Search for the cell housing the specified text and yield its (X, Y) center coordinate. 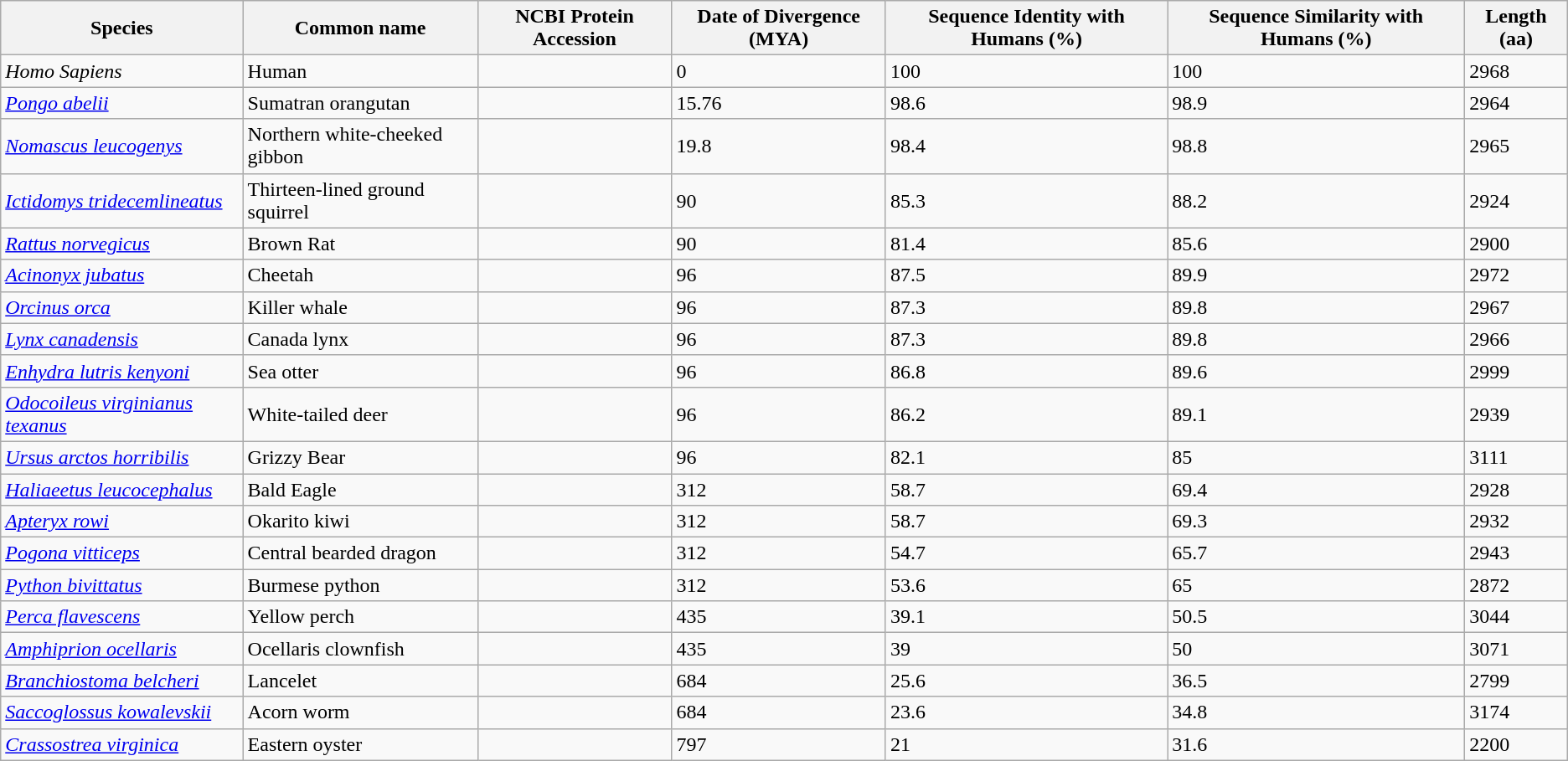
69.4 (1317, 490)
36.5 (1317, 681)
2872 (1516, 585)
2932 (1516, 522)
Okarito kiwi (360, 522)
White-tailed deer (360, 414)
2924 (1516, 201)
87.5 (1026, 275)
2799 (1516, 681)
Sequence Similarity with Humans (%) (1317, 28)
Human (360, 71)
89.9 (1317, 275)
86.2 (1026, 414)
34.8 (1317, 712)
21 (1026, 744)
3044 (1516, 617)
Yellow perch (360, 617)
50.5 (1317, 617)
Amphiprion ocellaris (122, 649)
Central bearded dragon (360, 553)
Lancelet (360, 681)
Grizzy Bear (360, 457)
2972 (1516, 275)
Acorn worm (360, 712)
Haliaeetus leucocephalus (122, 490)
2966 (1516, 339)
Ocellaris clownfish (360, 649)
Branchiostoma belcheri (122, 681)
Sequence Identity with Humans (%) (1026, 28)
85.3 (1026, 201)
2967 (1516, 307)
Acinonyx jubatus (122, 275)
Length (aa) (1516, 28)
98.4 (1026, 146)
98.8 (1317, 146)
Lynx canadensis (122, 339)
Eastern oyster (360, 744)
2939 (1516, 414)
88.2 (1317, 201)
Burmese python (360, 585)
Thirteen-lined ground squirrel (360, 201)
50 (1317, 649)
2928 (1516, 490)
Python bivittatus (122, 585)
Bald Eagle (360, 490)
Ictidomys tridecemlineatus (122, 201)
Sumatran orangutan (360, 103)
2943 (1516, 553)
3174 (1516, 712)
Pongo abelii (122, 103)
15.76 (779, 103)
Orcinus orca (122, 307)
81.4 (1026, 244)
23.6 (1026, 712)
Nomascus leucogenys (122, 146)
2999 (1516, 371)
2964 (1516, 103)
Homo Sapiens (122, 71)
Brown Rat (360, 244)
NCBI Protein Accession (575, 28)
19.8 (779, 146)
65 (1317, 585)
Date of Divergence (MYA) (779, 28)
Pogona vitticeps (122, 553)
2965 (1516, 146)
Saccoglossus kowalevskii (122, 712)
39.1 (1026, 617)
65.7 (1317, 553)
89.1 (1317, 414)
53.6 (1026, 585)
3111 (1516, 457)
Enhydra lutris kenyoni (122, 371)
85.6 (1317, 244)
2900 (1516, 244)
89.6 (1317, 371)
Sea otter (360, 371)
39 (1026, 649)
86.8 (1026, 371)
Ursus arctos horribilis (122, 457)
Odocoileus virginianus texanus (122, 414)
Northern white-cheeked gibbon (360, 146)
0 (779, 71)
Crassostrea virginica (122, 744)
25.6 (1026, 681)
98.9 (1317, 103)
3071 (1516, 649)
797 (779, 744)
Canada lynx (360, 339)
Perca flavescens (122, 617)
82.1 (1026, 457)
54.7 (1026, 553)
2968 (1516, 71)
85 (1317, 457)
2200 (1516, 744)
Killer whale (360, 307)
31.6 (1317, 744)
Rattus norvegicus (122, 244)
Common name (360, 28)
69.3 (1317, 522)
Cheetah (360, 275)
Apteryx rowi (122, 522)
98.6 (1026, 103)
Species (122, 28)
